Detect which cell encompasses the target text, then output its (x, y) center coordinate. 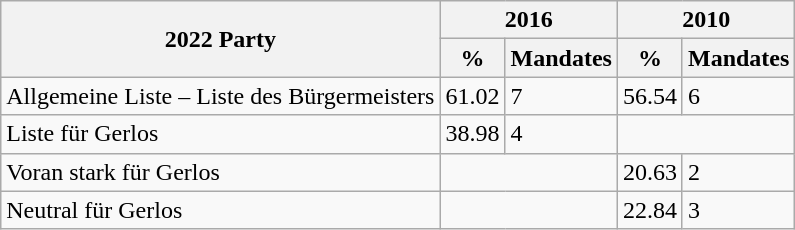
56.54 (650, 96)
61.02 (472, 96)
2 (738, 172)
4 (561, 134)
2022 Party (220, 39)
22.84 (650, 210)
Liste für Gerlos (220, 134)
Neutral für Gerlos (220, 210)
2016 (528, 20)
Allgemeine Liste – Liste des Bürgermeisters (220, 96)
6 (738, 96)
Voran stark für Gerlos (220, 172)
3 (738, 210)
38.98 (472, 134)
20.63 (650, 172)
7 (561, 96)
2010 (706, 20)
